Output the (X, Y) coordinate of the center of the cell containing the given text.  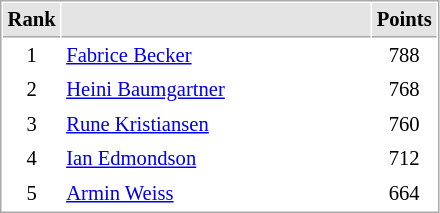
Rune Kristiansen (216, 124)
Rank (32, 20)
4 (32, 158)
Ian Edmondson (216, 158)
Armin Weiss (216, 194)
1 (32, 56)
Points (404, 20)
3 (32, 124)
5 (32, 194)
760 (404, 124)
Fabrice Becker (216, 56)
768 (404, 90)
712 (404, 158)
Heini Baumgartner (216, 90)
664 (404, 194)
2 (32, 90)
788 (404, 56)
